Find where the given text appears and provide that cell's center as [X, Y] coordinate. 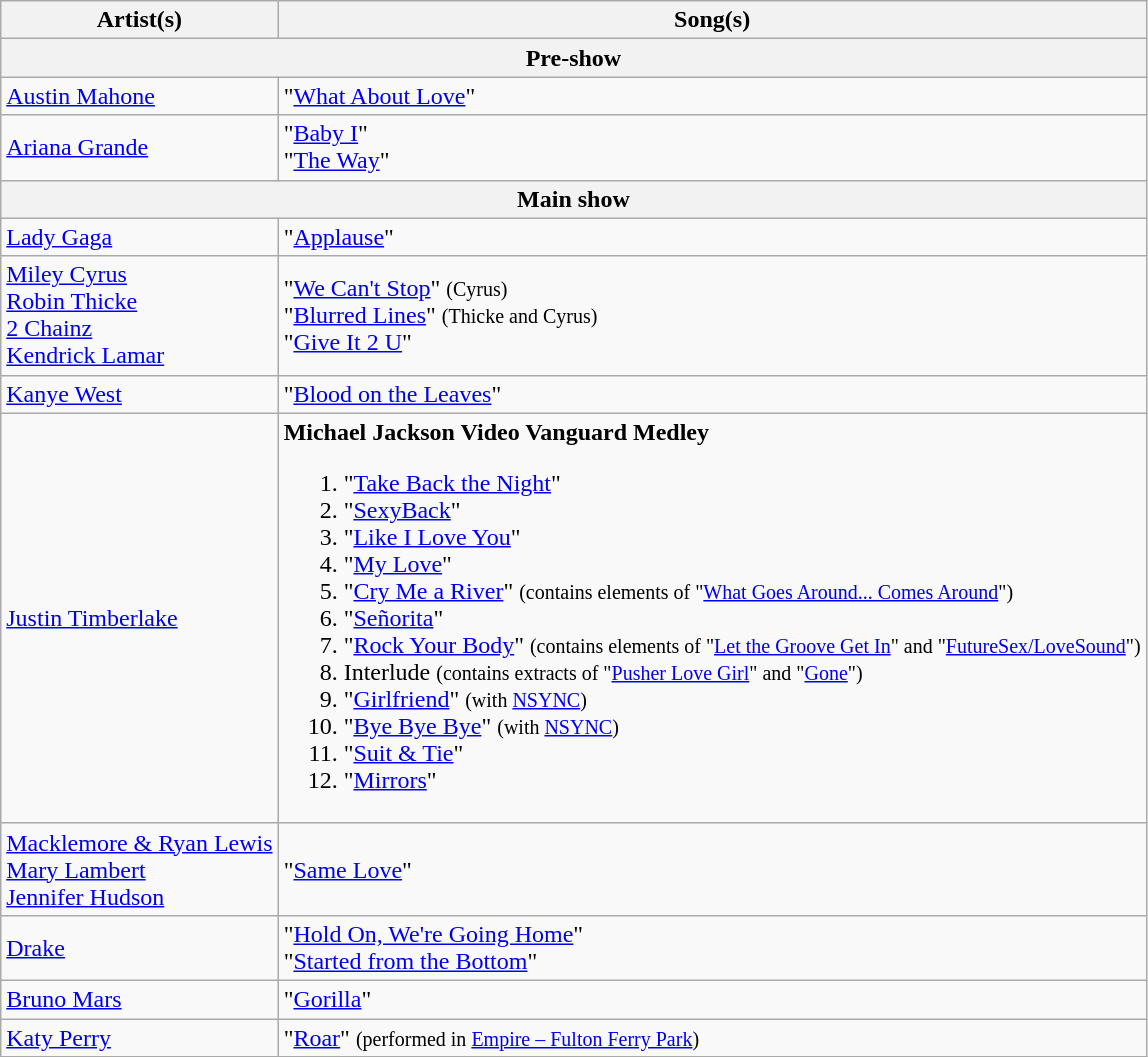
Artist(s) [140, 20]
Miley CyrusRobin Thicke2 ChainzKendrick Lamar [140, 316]
"Applause" [712, 237]
Pre-show [574, 58]
Bruno Mars [140, 999]
Macklemore & Ryan LewisMary LambertJennifer Hudson [140, 869]
"We Can't Stop" (Cyrus)"Blurred Lines" (Thicke and Cyrus)"Give It 2 U" [712, 316]
Justin Timberlake [140, 618]
Drake [140, 948]
"What About Love" [712, 96]
Ariana Grande [140, 148]
Main show [574, 199]
Austin Mahone [140, 96]
"Hold On, We're Going Home""Started from the Bottom" [712, 948]
"Blood on the Leaves" [712, 394]
Song(s) [712, 20]
Kanye West [140, 394]
"Same Love" [712, 869]
"Baby I""The Way" [712, 148]
Lady Gaga [140, 237]
Katy Perry [140, 1037]
"Roar" (performed in Empire – Fulton Ferry Park) [712, 1037]
"Gorilla" [712, 999]
